Capture the cell that displays the provided text and extract its (X, Y) central coordinate. 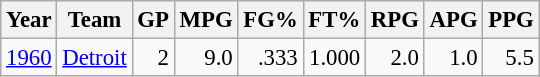
APG (454, 20)
.333 (270, 58)
1.000 (334, 58)
2 (153, 58)
FG% (270, 20)
Year (29, 20)
PPG (511, 20)
1960 (29, 58)
5.5 (511, 58)
RPG (396, 20)
9.0 (206, 58)
FT% (334, 20)
2.0 (396, 58)
Team (94, 20)
Detroit (94, 58)
MPG (206, 20)
GP (153, 20)
1.0 (454, 58)
